For the text-containing cell, return its midpoint in (X, Y) coordinate format. 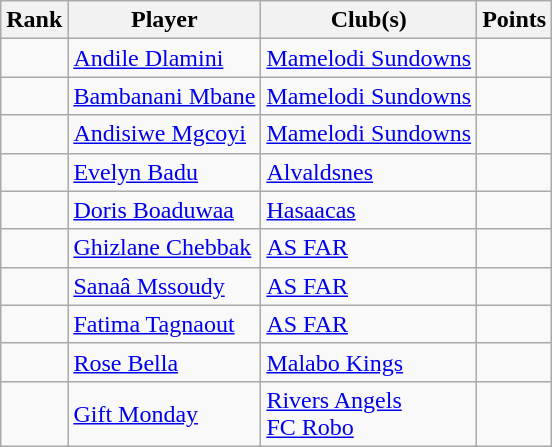
Andisiwe Mgcoyi (164, 134)
Points (514, 20)
Malabo Kings (369, 362)
Gift Monday (164, 414)
Rose Bella (164, 362)
Hasaacas (369, 210)
Evelyn Badu (164, 172)
Club(s) (369, 20)
Andile Dlamini (164, 58)
Player (164, 20)
Bambanani Mbane (164, 96)
Alvaldsnes (369, 172)
Doris Boaduwaa (164, 210)
Ghizlane Chebbak (164, 248)
Rank (34, 20)
Fatima Tagnaout (164, 324)
Rivers Angels FC Robo (369, 414)
Sanaâ Mssoudy (164, 286)
